For the text-containing cell, return its midpoint in [x, y] coordinate format. 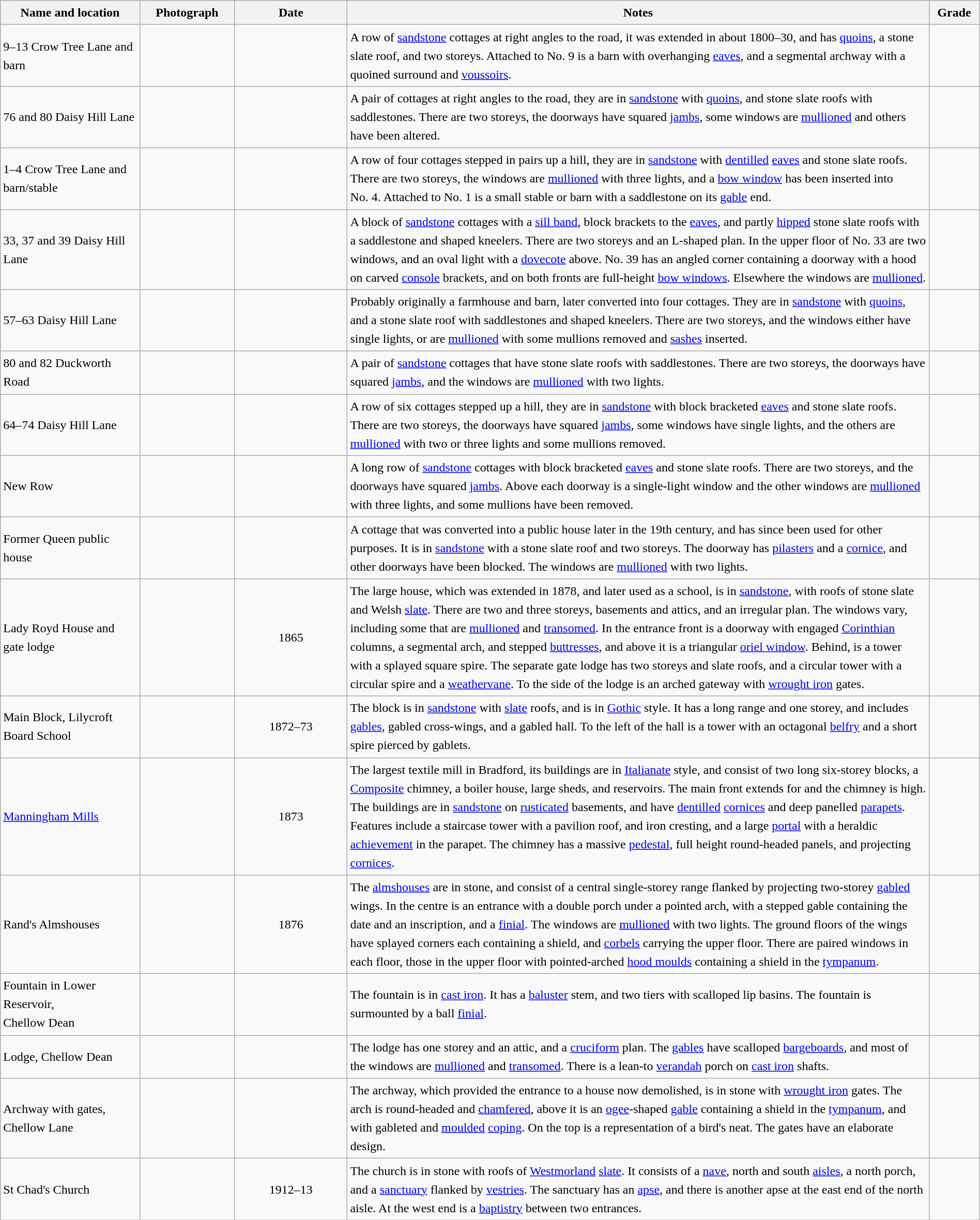
9–13 Crow Tree Lane and barn [70, 56]
St Chad's Church [70, 1189]
Grade [954, 12]
1873 [291, 817]
Notes [638, 12]
Former Queen public house [70, 548]
Fountain in Lower Reservoir,Chellow Dean [70, 1005]
57–63 Daisy Hill Lane [70, 321]
Archway with gates, Chellow Lane [70, 1119]
Rand's Almshouses [70, 924]
Lady Royd House and gate lodge [70, 637]
64–74 Daisy Hill Lane [70, 425]
80 and 82 Duckworth Road [70, 372]
76 and 80 Daisy Hill Lane [70, 117]
1912–13 [291, 1189]
New Row [70, 486]
33, 37 and 39 Daisy Hill Lane [70, 249]
Manningham Mills [70, 817]
Main Block, Lilycroft Board School [70, 727]
Date [291, 12]
Lodge, Chellow Dean [70, 1057]
Photograph [187, 12]
The fountain is in cast iron. It has a baluster stem, and two tiers with scalloped lip basins. The fountain is surmounted by a ball finial. [638, 1005]
1872–73 [291, 727]
Name and location [70, 12]
1865 [291, 637]
1876 [291, 924]
1–4 Crow Tree Lane and barn/stable [70, 179]
